Find where the given text appears and provide that cell's center as (X, Y) coordinate. 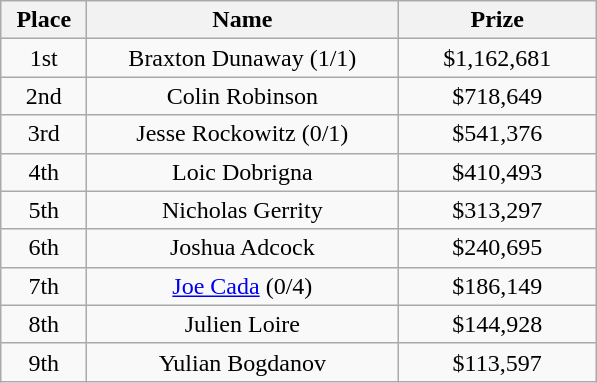
Place (44, 20)
Julien Loire (242, 324)
Name (242, 20)
Joe Cada (0/4) (242, 286)
9th (44, 362)
Yulian Bogdanov (242, 362)
3rd (44, 134)
Nicholas Gerrity (242, 210)
Joshua Adcock (242, 248)
7th (44, 286)
8th (44, 324)
$313,297 (498, 210)
$186,149 (498, 286)
$541,376 (498, 134)
Braxton Dunaway (1/1) (242, 58)
Colin Robinson (242, 96)
Jesse Rockowitz (0/1) (242, 134)
Loic Dobrigna (242, 172)
1st (44, 58)
2nd (44, 96)
4th (44, 172)
$1,162,681 (498, 58)
Prize (498, 20)
6th (44, 248)
$718,649 (498, 96)
$113,597 (498, 362)
5th (44, 210)
$240,695 (498, 248)
$410,493 (498, 172)
$144,928 (498, 324)
